Return [x, y] of the center of cell containing provided text 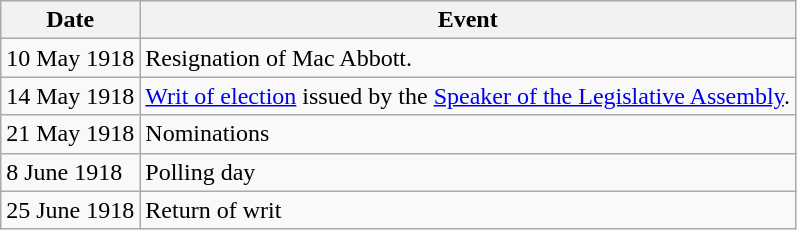
Date [70, 20]
Event [468, 20]
Polling day [468, 172]
25 June 1918 [70, 210]
Writ of election issued by the Speaker of the Legislative Assembly. [468, 96]
14 May 1918 [70, 96]
10 May 1918 [70, 58]
Return of writ [468, 210]
Nominations [468, 134]
8 June 1918 [70, 172]
21 May 1918 [70, 134]
Resignation of Mac Abbott. [468, 58]
